For the text-containing cell, return its midpoint in [X, Y] coordinate format. 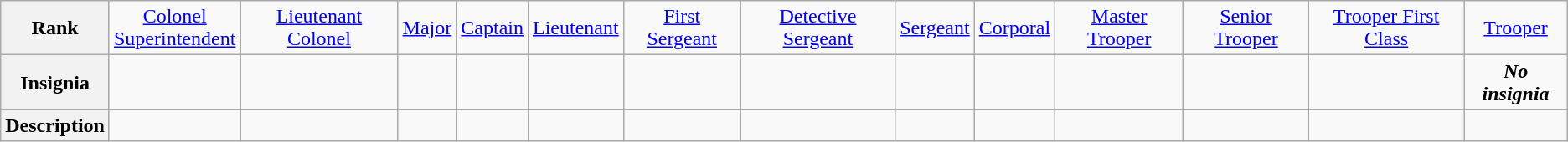
Lieutenant Colonel [319, 28]
Insignia [55, 82]
Senior Trooper [1246, 28]
Trooper [1516, 28]
First Sergeant [682, 28]
Corporal [1014, 28]
Sergeant [935, 28]
Major [427, 28]
Description [55, 125]
Master Trooper [1119, 28]
ColonelSuperintendent [174, 28]
Captain [493, 28]
Detective Sergeant [818, 28]
Lieutenant [575, 28]
Trooper First Class [1386, 28]
Rank [55, 28]
No insignia [1516, 82]
